Scan for the cell matching the given text and deliver its [x, y] coordinate at center. 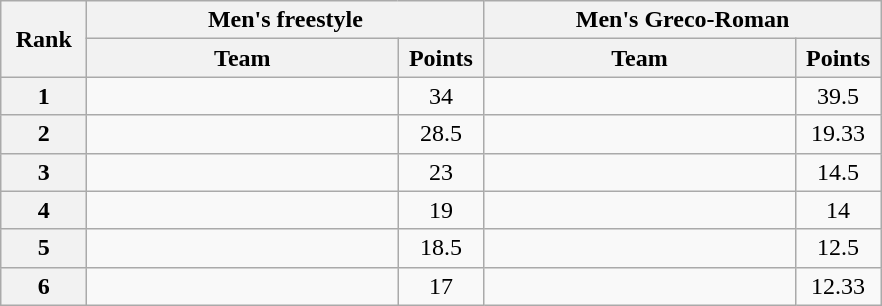
17 [441, 286]
19 [441, 210]
6 [44, 286]
Men's freestyle [286, 20]
14.5 [838, 172]
12.33 [838, 286]
23 [441, 172]
1 [44, 96]
28.5 [441, 134]
39.5 [838, 96]
5 [44, 248]
Men's Greco-Roman [682, 20]
19.33 [838, 134]
34 [441, 96]
Rank [44, 39]
12.5 [838, 248]
14 [838, 210]
3 [44, 172]
2 [44, 134]
4 [44, 210]
18.5 [441, 248]
